Capture the cell that displays the provided text and extract its (X, Y) central coordinate. 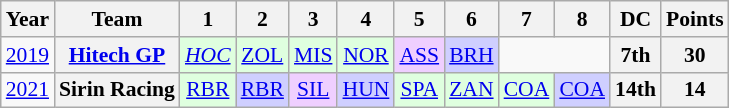
4 (366, 19)
DC (636, 19)
MIS (314, 55)
HOC (208, 55)
SIL (314, 90)
14th (636, 90)
Team (117, 19)
ZOL (262, 55)
8 (582, 19)
HUN (366, 90)
ASS (419, 55)
Year (28, 19)
NOR (366, 55)
3 (314, 19)
1 (208, 19)
14 (695, 90)
ZAN (472, 90)
7 (527, 19)
Sirin Racing (117, 90)
5 (419, 19)
2019 (28, 55)
7th (636, 55)
2 (262, 19)
SPA (419, 90)
Hitech GP (117, 55)
BRH (472, 55)
6 (472, 19)
Points (695, 19)
2021 (28, 90)
30 (695, 55)
